Scan for the cell matching the given text and deliver its (X, Y) coordinate at center. 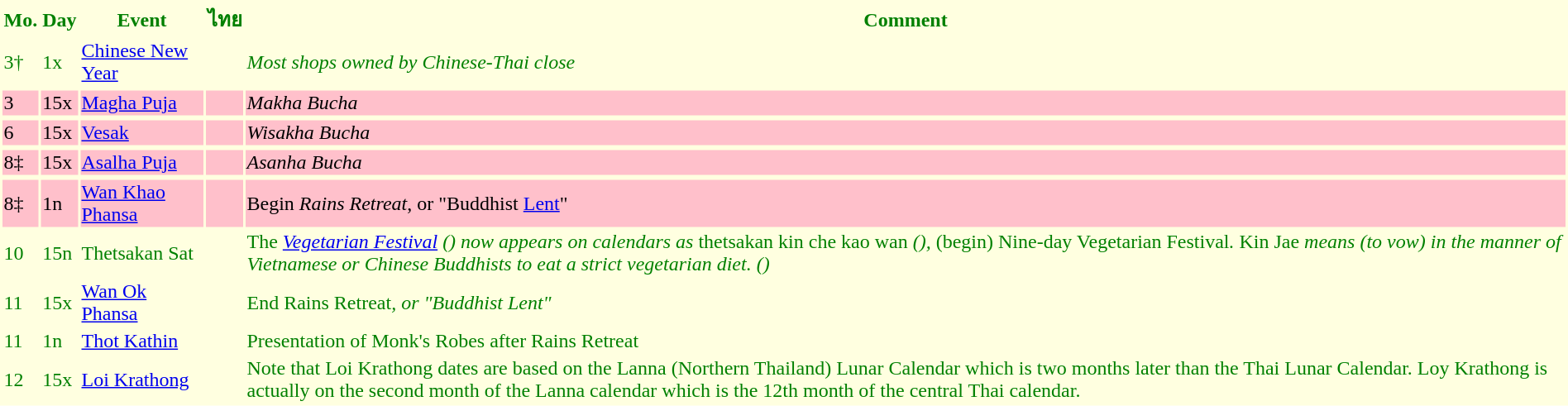
Day (60, 19)
Vesak (142, 133)
Thot Kathin (142, 342)
Loi Krathong (142, 379)
Makha Bucha (906, 103)
ไทย (225, 19)
3 (21, 103)
Begin Rains Retreat, or "Buddhist Lent" (906, 203)
3† (21, 61)
Mo. (21, 19)
1x (60, 61)
Presentation of Monk's Robes after Rains Retreat (906, 342)
15n (60, 253)
Thetsakan Sat (142, 253)
12 (21, 379)
Wan Ok Phansa (142, 303)
10 (21, 253)
6 (21, 133)
Comment (906, 19)
Chinese New Year (142, 61)
Asalha Puja (142, 163)
Wisakha Bucha (906, 133)
Most shops owned by Chinese-Thai close (906, 61)
Event (142, 19)
Asanha Bucha (906, 163)
End Rains Retreat, or "Buddhist Lent" (906, 303)
Wan Khao Phansa (142, 203)
Magha Puja (142, 103)
